Output the (x, y) coordinate of the center of the cell containing the given text.  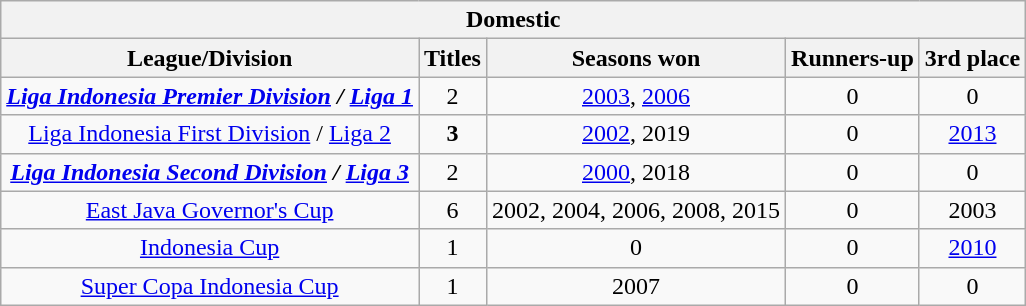
Titles (452, 58)
Liga Indonesia First Division / Liga 2 (210, 134)
2002, 2004, 2006, 2008, 2015 (636, 210)
2002, 2019 (636, 134)
Indonesia Cup (210, 248)
East Java Governor's Cup (210, 210)
Runners-up (853, 58)
2007 (636, 286)
Super Copa Indonesia Cup (210, 286)
2010 (972, 248)
Domestic (514, 20)
2003 (972, 210)
6 (452, 210)
3rd place (972, 58)
2013 (972, 134)
League/Division (210, 58)
Liga Indonesia Second Division / Liga 3 (210, 172)
2000, 2018 (636, 172)
3 (452, 134)
Liga Indonesia Premier Division / Liga 1 (210, 96)
2003, 2006 (636, 96)
Seasons won (636, 58)
